Determine the [x, y] coordinate at the center of the cell enclosing the given text.  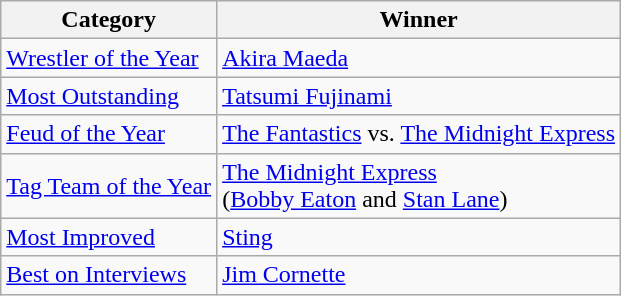
Wrestler of the Year [109, 58]
Tatsumi Fujinami [419, 96]
Feud of the Year [109, 134]
Category [109, 20]
Winner [419, 20]
The Midnight Express(Bobby Eaton and Stan Lane) [419, 186]
Best on Interviews [109, 275]
Most Outstanding [109, 96]
The Fantastics vs. The Midnight Express [419, 134]
Tag Team of the Year [109, 186]
Jim Cornette [419, 275]
Sting [419, 237]
Akira Maeda [419, 58]
Most Improved [109, 237]
